For the text-containing cell, return its midpoint in (X, Y) coordinate format. 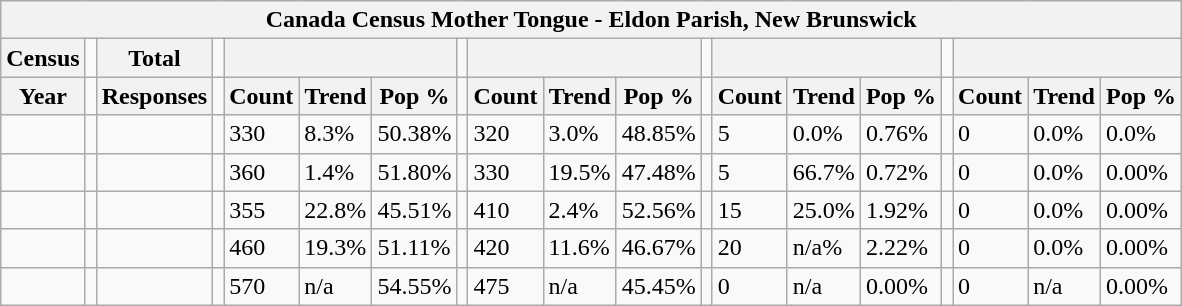
19.3% (336, 248)
8.3% (336, 134)
Responses (154, 96)
66.7% (824, 172)
Canada Census Mother Tongue - Eldon Parish, New Brunswick (592, 20)
Year (43, 96)
n/a% (824, 248)
51.11% (414, 248)
475 (506, 286)
15 (750, 210)
20 (750, 248)
47.48% (658, 172)
52.56% (658, 210)
420 (506, 248)
45.45% (658, 286)
460 (262, 248)
11.6% (580, 248)
1.4% (336, 172)
0.72% (900, 172)
320 (506, 134)
51.80% (414, 172)
570 (262, 286)
1.92% (900, 210)
54.55% (414, 286)
25.0% (824, 210)
360 (262, 172)
45.51% (414, 210)
410 (506, 210)
355 (262, 210)
46.67% (658, 248)
50.38% (414, 134)
Census (43, 58)
3.0% (580, 134)
0.76% (900, 134)
48.85% (658, 134)
2.4% (580, 210)
22.8% (336, 210)
19.5% (580, 172)
2.22% (900, 248)
Total (154, 58)
